Scan for the cell matching the given text and deliver its [x, y] coordinate at center. 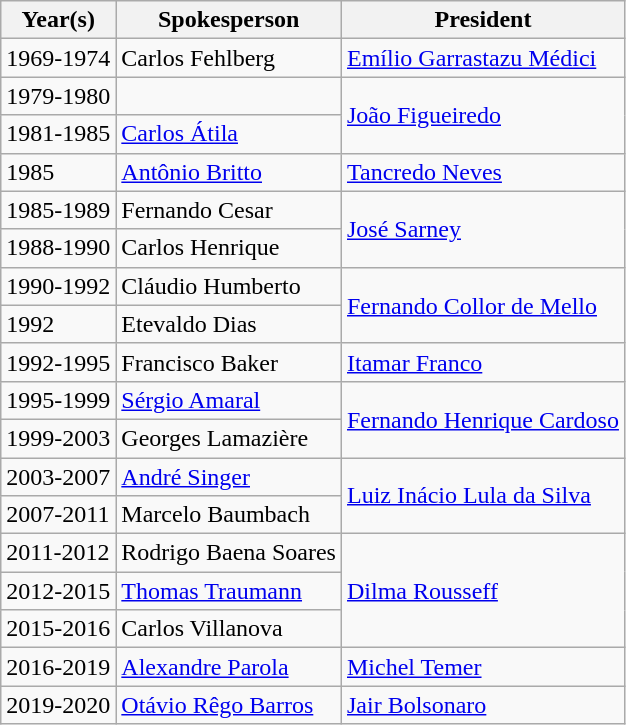
Otávio Rêgo Barros [229, 705]
Tancredo Neves [482, 172]
Jair Bolsonaro [482, 705]
Rodrigo Baena Soares [229, 553]
Francisco Baker [229, 362]
Carlos Villanova [229, 629]
2011-2012 [58, 553]
1992 [58, 324]
Michel Temer [482, 667]
Thomas Traumann [229, 591]
2003-2007 [58, 477]
Alexandre Parola [229, 667]
José Sarney [482, 229]
1988-1990 [58, 248]
1985 [58, 172]
2015-2016 [58, 629]
Year(s) [58, 20]
Etevaldo Dias [229, 324]
2016-2019 [58, 667]
Carlos Henrique [229, 248]
Dilma Rousseff [482, 591]
Fernando Henrique Cardoso [482, 419]
Marcelo Baumbach [229, 515]
1979-1980 [58, 96]
1981-1985 [58, 134]
Carlos Átila [229, 134]
Spokesperson [229, 20]
Luiz Inácio Lula da Silva [482, 496]
André Singer [229, 477]
1999-2003 [58, 438]
1995-1999 [58, 400]
Carlos Fehlberg [229, 58]
2012-2015 [58, 591]
2007-2011 [58, 515]
Emílio Garrastazu Médici [482, 58]
Antônio Britto [229, 172]
2019-2020 [58, 705]
Fernando Cesar [229, 210]
Itamar Franco [482, 362]
1990-1992 [58, 286]
Georges Lamazière [229, 438]
João Figueiredo [482, 115]
1985-1989 [58, 210]
Fernando Collor de Mello [482, 305]
President [482, 20]
Sérgio Amaral [229, 400]
Cláudio Humberto [229, 286]
1969-1974 [58, 58]
1992-1995 [58, 362]
